For the text-containing cell, return its midpoint in [x, y] coordinate format. 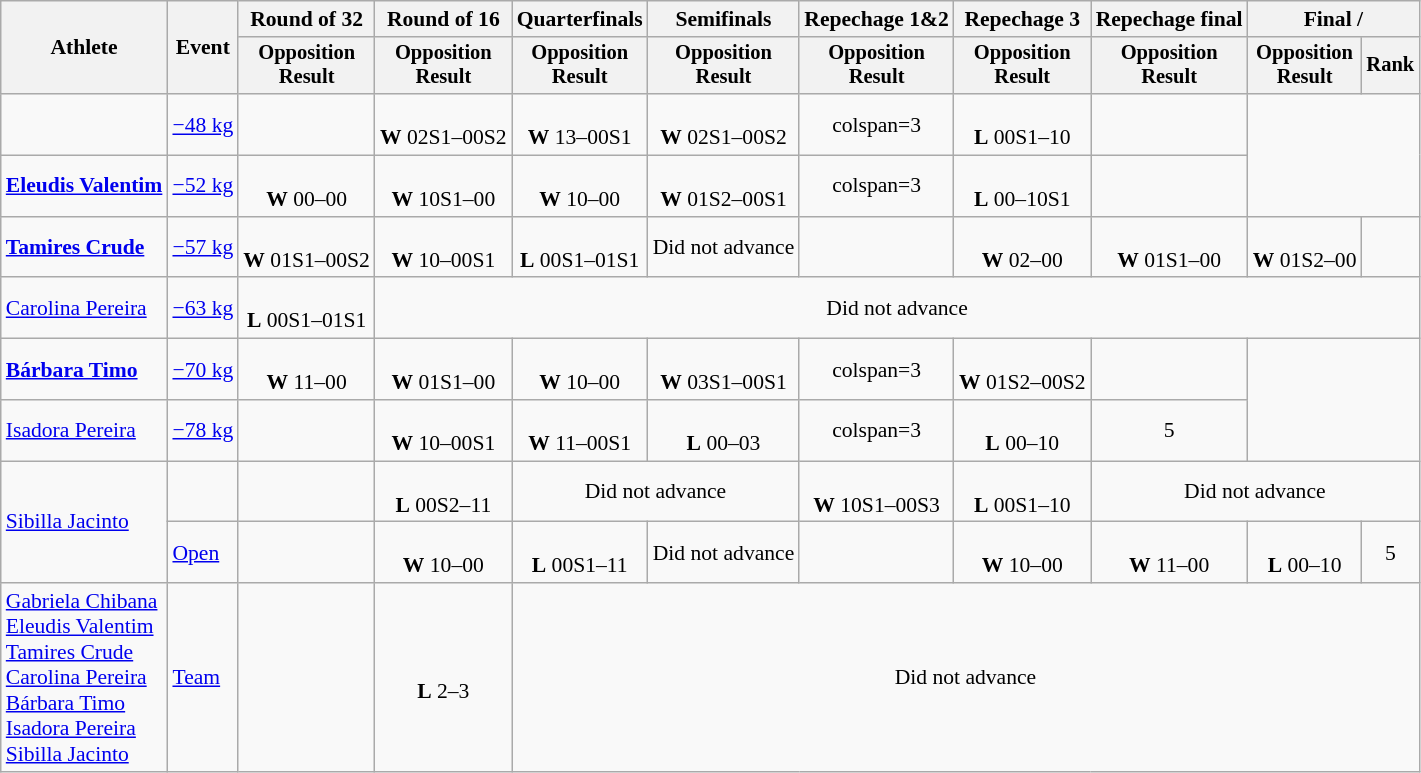
L 00S2–11 [444, 492]
Sibilla Jacinto [84, 522]
Repechage 1&2 [876, 19]
W 01S1–00S2 [306, 248]
−57 kg [202, 248]
Bárbara Timo [84, 370]
Repechage 3 [1022, 19]
W 13–00S1 [580, 124]
−63 kg [202, 308]
−78 kg [202, 430]
Final / [1334, 19]
Isadora Pereira [84, 430]
Eleudis Valentim [84, 186]
W 03S1–00S1 [724, 370]
W 00–00 [306, 186]
W 01S2–00S2 [1022, 370]
L 00S1–11 [580, 552]
−48 kg [202, 124]
Round of 32 [306, 19]
L 00–10S1 [1022, 186]
−70 kg [202, 370]
L 2–3 [444, 678]
L 00–03 [724, 430]
Quarterfinals [580, 19]
Repechage final [1170, 19]
Rank [1391, 66]
Tamires Crude [84, 248]
Open [202, 552]
W 01S2–00S1 [724, 186]
W 01S2–00 [1305, 248]
Team [202, 678]
−52 kg [202, 186]
Semifinals [724, 19]
Event [202, 48]
W 10S1–00 [444, 186]
Carolina Pereira [84, 308]
Gabriela ChibanaEleudis ValentimTamires CrudeCarolina PereiraBárbara TimoIsadora PereiraSibilla Jacinto [84, 678]
W 02–00 [1022, 248]
Round of 16 [444, 19]
W 11–00S1 [580, 430]
Athlete [84, 48]
W 10S1–00S3 [876, 492]
